For the text-containing cell, return its midpoint in [X, Y] coordinate format. 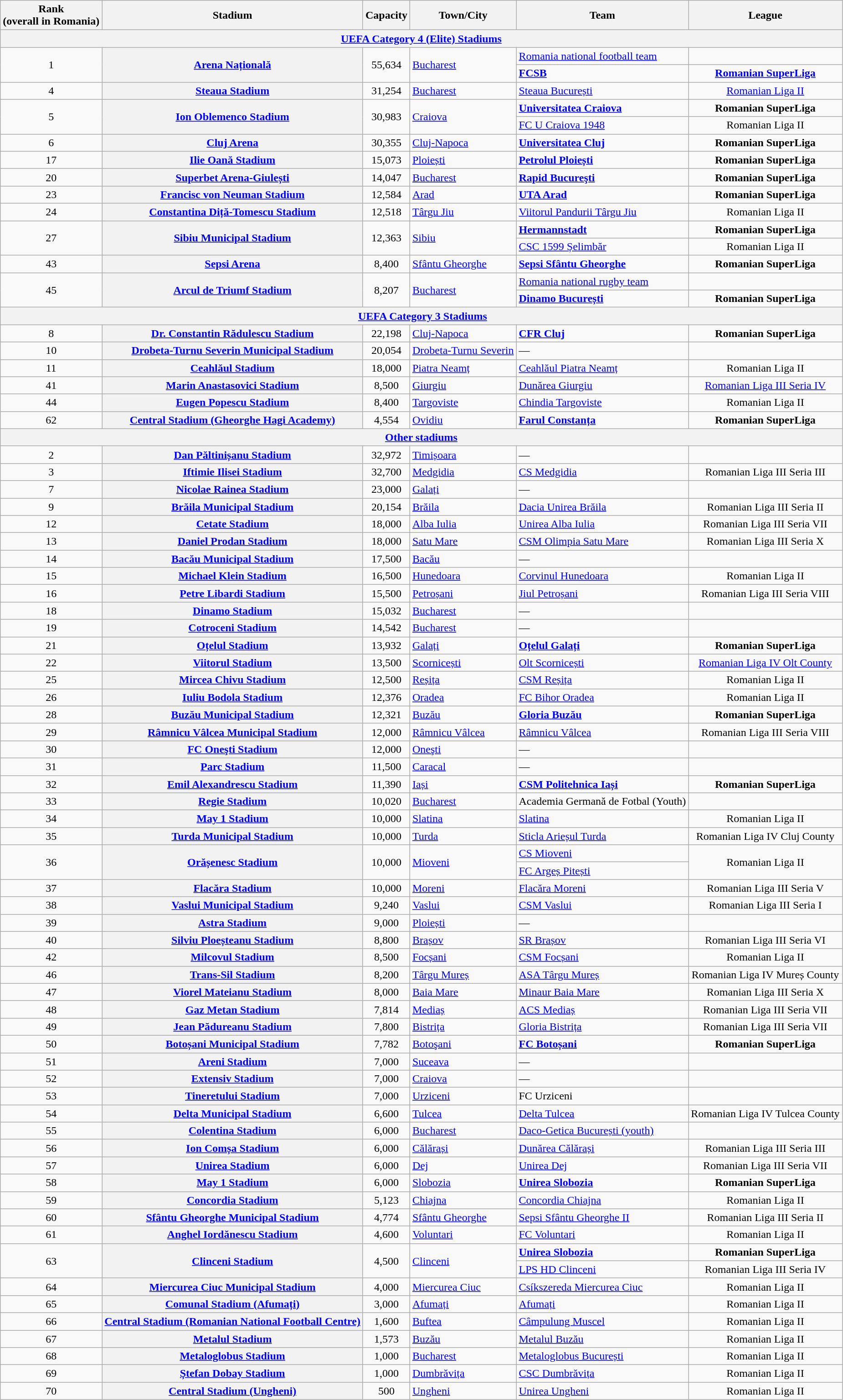
7,782 [386, 1044]
1,573 [386, 1339]
CS Medgidia [602, 472]
Dinamo București [602, 299]
Medgidia [463, 472]
67 [51, 1339]
3 [51, 472]
Tulcea [463, 1114]
Sfântu Gheorghe Municipal Stadium [232, 1217]
4 [51, 91]
Csíkszereda Miercurea Ciuc [602, 1287]
Târgu Mureș [463, 975]
Râmnicu Vâlcea Municipal Stadium [232, 732]
46 [51, 975]
30,983 [386, 117]
Central Stadium (Gheorghe Hagi Academy) [232, 420]
26 [51, 697]
Călărași [463, 1148]
Romanian Liga III Seria I [766, 905]
14,047 [386, 177]
Silviu Ploeșteanu Stadium [232, 940]
Ion Oblemenco Stadium [232, 117]
20,054 [386, 351]
Târgu Jiu [463, 212]
Arcul de Triumf Stadium [232, 290]
Romanian Liga IV Mureș County [766, 975]
Ilie Oană Stadium [232, 160]
FC Oneşti Stadium [232, 749]
FC Voluntari [602, 1235]
Minaur Baia Mare [602, 992]
Academia Germană de Fotbal (Youth) [602, 802]
Town/City [463, 15]
55 [51, 1131]
8 [51, 333]
12,518 [386, 212]
Viitorul Stadium [232, 663]
5,123 [386, 1200]
Petre Libardi Stadium [232, 593]
Alba Iulia [463, 524]
Mircea Chivu Stadium [232, 680]
Unirea Alba Iulia [602, 524]
2 [51, 455]
12,363 [386, 238]
32,972 [386, 455]
Parc Stadium [232, 766]
Turda [463, 836]
28 [51, 715]
Ovidiu [463, 420]
Constantina Diță-Tomescu Stadium [232, 212]
59 [51, 1200]
60 [51, 1217]
11,390 [386, 784]
13 [51, 542]
51 [51, 1062]
Farul Constanța [602, 420]
Targoviste [463, 403]
Ungheni [463, 1391]
12,321 [386, 715]
Regie Stadium [232, 802]
Astra Stadium [232, 923]
12,584 [386, 194]
500 [386, 1391]
CSM Reșița [602, 680]
League [766, 15]
32,700 [386, 472]
31 [51, 766]
17,500 [386, 559]
Anghel Iordănescu Stadium [232, 1235]
14 [51, 559]
Dunărea Călărași [602, 1148]
Universitatea Cluj [602, 143]
31,254 [386, 91]
22 [51, 663]
Sticla Arieșul Turda [602, 836]
23 [51, 194]
Gloria Buzău [602, 715]
Steaua București [602, 91]
8,200 [386, 975]
Turda Municipal Stadium [232, 836]
Ștefan Dobay Stadium [232, 1374]
Concordia Stadium [232, 1200]
Brașov [463, 940]
42 [51, 957]
30 [51, 749]
7,814 [386, 1009]
33 [51, 802]
40 [51, 940]
Miercurea Ciuc Municipal Stadium [232, 1287]
Ceahlăul Stadium [232, 368]
Jiul Petroșani [602, 593]
14,542 [386, 628]
Urziceni [463, 1096]
65 [51, 1304]
Sibiu Municipal Stadium [232, 238]
Dumbrăvița [463, 1374]
Romanian Liga IV Tulcea County [766, 1114]
CSM Vaslui [602, 905]
Corvinul Hunedoara [602, 576]
CSM Olimpia Satu Mare [602, 542]
Orășenesc Stadium [232, 862]
12,500 [386, 680]
Central Stadium (Romanian National Football Centre) [232, 1321]
Scornicești [463, 663]
64 [51, 1287]
Sepsi Arena [232, 264]
Trans-Sil Stadium [232, 975]
57 [51, 1165]
Petrolul Ploiești [602, 160]
Sepsi Sfântu Gheorghe [602, 264]
21 [51, 645]
12,376 [386, 697]
FC U Craiova 1948 [602, 125]
Clinceni Stadium [232, 1261]
41 [51, 385]
61 [51, 1235]
Steaua Stadium [232, 91]
16,500 [386, 576]
Delta Tulcea [602, 1114]
Suceava [463, 1062]
30,355 [386, 143]
7 [51, 489]
Slobozia [463, 1183]
UEFA Category 4 (Elite) Stadiums [421, 39]
Oțelul Galați [602, 645]
CSM Focșani [602, 957]
Cluj Arena [232, 143]
Olt Scornicești [602, 663]
66 [51, 1321]
16 [51, 593]
8,000 [386, 992]
Mediaș [463, 1009]
38 [51, 905]
Hermannstadt [602, 229]
Clinceni [463, 1261]
8,800 [386, 940]
22,198 [386, 333]
4,000 [386, 1287]
13,500 [386, 663]
Buftea [463, 1321]
9,000 [386, 923]
Petroșani [463, 593]
Capacity [386, 15]
Metalul Stadium [232, 1339]
Flacăra Moreni [602, 888]
Bacău Municipal Stadium [232, 559]
70 [51, 1391]
CFR Cluj [602, 333]
62 [51, 420]
Oneşti [463, 749]
Botoşani [463, 1044]
Iuliu Bodola Stadium [232, 697]
63 [51, 1261]
68 [51, 1356]
Drobeta-Turnu Severin [463, 351]
37 [51, 888]
Unirea Dej [602, 1165]
Gaz Metan Stadium [232, 1009]
Metaloglobus Stadium [232, 1356]
Caracal [463, 766]
15 [51, 576]
Milcovul Stadium [232, 957]
9,240 [386, 905]
SR Brașov [602, 940]
12 [51, 524]
5 [51, 117]
Concordia Chiajna [602, 1200]
Flacăra Stadium [232, 888]
58 [51, 1183]
Reșița [463, 680]
LPS HD Clinceni [602, 1269]
Areni Stadium [232, 1062]
Iași [463, 784]
Ceahlăul Piatra Neamț [602, 368]
Superbet Arena-Giulești [232, 177]
Romania national rugby team [602, 281]
9 [51, 507]
FC Bihor Oradea [602, 697]
15,073 [386, 160]
Vaslui Municipal Stadium [232, 905]
Sepsi Sfântu Gheorghe II [602, 1217]
Dinamo Stadium [232, 611]
Chindia Targoviste [602, 403]
Team [602, 15]
CSC 1599 Șelimbăr [602, 247]
29 [51, 732]
4,774 [386, 1217]
15,032 [386, 611]
Metaloglobus București [602, 1356]
55,634 [386, 65]
FC Botoșani [602, 1044]
ASA Târgu Mureș [602, 975]
10 [51, 351]
Cotroceni Stadium [232, 628]
Bistrița [463, 1027]
Bacău [463, 559]
Universitatea Craiova [602, 108]
3,000 [386, 1304]
Unirea Stadium [232, 1165]
Tineretului Stadium [232, 1096]
Marin Anastasovici Stadium [232, 385]
Daniel Prodan Stadium [232, 542]
Michael Klein Stadium [232, 576]
Colentina Stadium [232, 1131]
Baia Mare [463, 992]
Rapid Bucureşti [602, 177]
Stadium [232, 15]
39 [51, 923]
Mioveni [463, 862]
4,554 [386, 420]
Brăila Municipal Stadium [232, 507]
Emil Alexandrescu Stadium [232, 784]
8,207 [386, 290]
56 [51, 1148]
45 [51, 290]
43 [51, 264]
Francisc von Neuman Stadium [232, 194]
Voluntari [463, 1235]
Other stadiums [421, 437]
4,600 [386, 1235]
Moreni [463, 888]
FC Urziceni [602, 1096]
Miercurea Ciuc [463, 1287]
17 [51, 160]
69 [51, 1374]
Câmpulung Muscel [602, 1321]
Hunedoara [463, 576]
CSM Politehnica Iași [602, 784]
36 [51, 862]
13,932 [386, 645]
Oradea [463, 697]
49 [51, 1027]
50 [51, 1044]
Ion Comșa Stadium [232, 1148]
Dr. Constantin Rădulescu Stadium [232, 333]
Cetate Stadium [232, 524]
6,600 [386, 1114]
Dunărea Giurgiu [602, 385]
Romania national football team [602, 56]
4,500 [386, 1261]
Timișoara [463, 455]
Delta Municipal Stadium [232, 1114]
Metalul Buzău [602, 1339]
34 [51, 819]
Oțelul Stadium [232, 645]
19 [51, 628]
UEFA Category 3 Stadiums [421, 316]
15,500 [386, 593]
Dacia Unirea Brăila [602, 507]
Chiajna [463, 1200]
27 [51, 238]
44 [51, 403]
Dan Păltinișanu Stadium [232, 455]
Brăila [463, 507]
7,800 [386, 1027]
Central Stadium (Ungheni) [232, 1391]
Drobeta-Turnu Severin Municipal Stadium [232, 351]
Gloria Bistrița [602, 1027]
53 [51, 1096]
24 [51, 212]
Romanian Liga IV Cluj County [766, 836]
Eugen Popescu Stadium [232, 403]
1 [51, 65]
FCSB [602, 73]
20,154 [386, 507]
Romanian Liga IV Olt County [766, 663]
Buzău Municipal Stadium [232, 715]
Viitorul Pandurii Târgu Jiu [602, 212]
Piatra Neamț [463, 368]
Vaslui [463, 905]
23,000 [386, 489]
Sibiu [463, 238]
Romanian Liga III Seria V [766, 888]
1,600 [386, 1321]
UTA Arad [602, 194]
6 [51, 143]
CS Mioveni [602, 853]
Romanian Liga III Seria VI [766, 940]
Daco-Getica București (youth) [602, 1131]
Unirea Ungheni [602, 1391]
54 [51, 1114]
ACS Mediaș [602, 1009]
Arad [463, 194]
Extensiv Stadium [232, 1079]
Botoșani Municipal Stadium [232, 1044]
Focșani [463, 957]
CSC Dumbrăvița [602, 1374]
18 [51, 611]
48 [51, 1009]
Viorel Mateianu Stadium [232, 992]
32 [51, 784]
Giurgiu [463, 385]
Iftimie Ilisei Stadium [232, 472]
Comunal Stadium (Afumați) [232, 1304]
Rank (overall in Romania) [51, 15]
Arena Națională [232, 65]
Nicolae Rainea Stadium [232, 489]
25 [51, 680]
47 [51, 992]
20 [51, 177]
Jean Pădureanu Stadium [232, 1027]
FC Argeș Pitești [602, 871]
10,020 [386, 802]
35 [51, 836]
Dej [463, 1165]
11,500 [386, 766]
52 [51, 1079]
Satu Mare [463, 542]
11 [51, 368]
